Extract the (x, y) coordinate from the center of the cell holding the provided text.  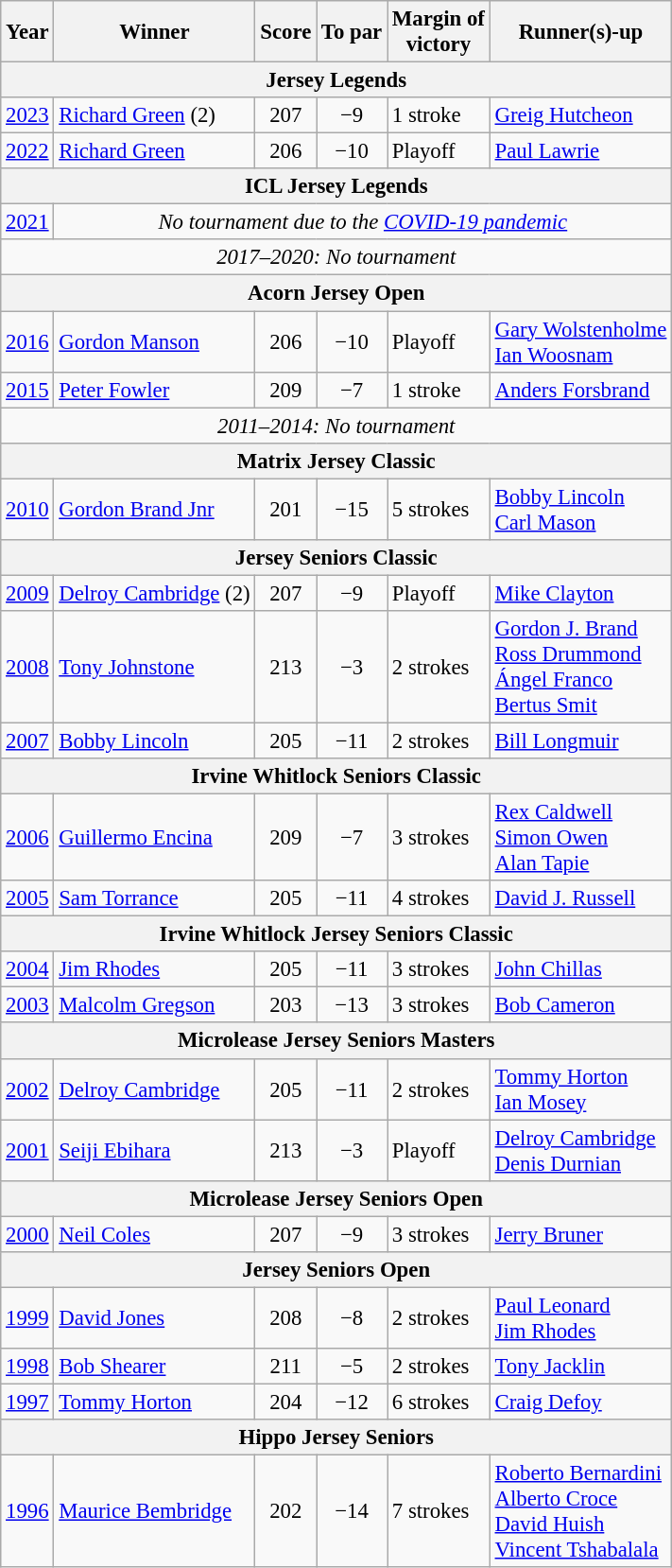
To par (352, 32)
Mike Clayton (580, 593)
ICL Jersey Legends (336, 186)
Jersey Legends (336, 80)
Tony Johnstone (155, 668)
Jersey Seniors Classic (336, 558)
−15 (352, 509)
Gordon Brand Jnr (155, 509)
5 strokes (439, 509)
204 (285, 1402)
2016 (27, 342)
Bobby Lincoln Carl Mason (580, 509)
−13 (352, 1005)
Bob Cameron (580, 1005)
Delroy Cambridge (155, 1089)
2001 (27, 1150)
−12 (352, 1402)
Year (27, 32)
203 (285, 1005)
Paul Lawrie (580, 151)
Richard Green (2) (155, 115)
Bob Shearer (155, 1367)
2021 (27, 222)
Richard Green (155, 151)
2017–2020: No tournament (336, 258)
Delroy Cambridge Denis Durnian (580, 1150)
Tony Jacklin (580, 1367)
2006 (27, 838)
Winner (155, 32)
Neil Coles (155, 1234)
Craig Defoy (580, 1402)
Maurice Bembridge (155, 1511)
2008 (27, 668)
Margin ofvictory (439, 32)
2022 (27, 151)
2009 (27, 593)
Tommy Horton Ian Mosey (580, 1089)
Bill Longmuir (580, 740)
Jersey Seniors Open (336, 1270)
2003 (27, 1005)
Paul Leonard Jim Rhodes (580, 1318)
2007 (27, 740)
Microlease Jersey Seniors Masters (336, 1041)
Anders Forsbrand (580, 390)
Matrix Jersey Classic (336, 461)
Score (285, 32)
208 (285, 1318)
1997 (27, 1402)
2015 (27, 390)
Seiji Ebihara (155, 1150)
−14 (352, 1511)
Peter Fowler (155, 390)
Jerry Bruner (580, 1234)
Tommy Horton (155, 1402)
John Chillas (580, 969)
Runner(s)-up (580, 32)
202 (285, 1511)
No tournament due to the COVID-19 pandemic (363, 222)
Microlease Jersey Seniors Open (336, 1198)
David Jones (155, 1318)
1999 (27, 1318)
1996 (27, 1511)
Gary Wolstenholme Ian Woosnam (580, 342)
2000 (27, 1234)
201 (285, 509)
−8 (352, 1318)
Bobby Lincoln (155, 740)
2004 (27, 969)
1998 (27, 1367)
Gordon Manson (155, 342)
Guillermo Encina (155, 838)
Malcolm Gregson (155, 1005)
Irvine Whitlock Seniors Classic (336, 776)
211 (285, 1367)
Rex Caldwell Simon Owen Alan Tapie (580, 838)
2005 (27, 898)
Delroy Cambridge (2) (155, 593)
Roberto Bernardini Alberto Croce David Huish Vincent Tshabalala (580, 1511)
Jim Rhodes (155, 969)
2010 (27, 509)
Hippo Jersey Seniors (336, 1437)
2002 (27, 1089)
6 strokes (439, 1402)
David J. Russell (580, 898)
2023 (27, 115)
−5 (352, 1367)
2011–2014: No tournament (336, 426)
7 strokes (439, 1511)
4 strokes (439, 898)
Acorn Jersey Open (336, 293)
Sam Torrance (155, 898)
Irvine Whitlock Jersey Seniors Classic (336, 934)
Greig Hutcheon (580, 115)
Gordon J. Brand Ross Drummond Ángel Franco Bertus Smit (580, 668)
